Pinpoint the cell where the given text exists, returning its [X, Y] midpoint coordinate. 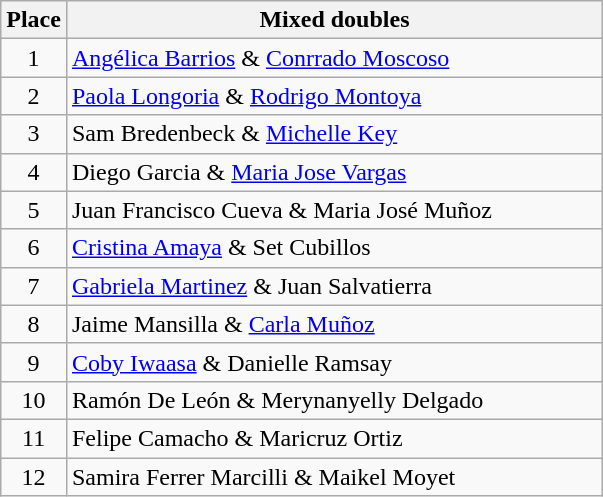
11 [34, 438]
Ramón De León & Merynanyelly Delgado [334, 400]
Place [34, 20]
2 [34, 96]
8 [34, 324]
1 [34, 58]
3 [34, 134]
Coby Iwaasa & Danielle Ramsay [334, 362]
Jaime Mansilla & Carla Muñoz [334, 324]
Gabriela Martinez & Juan Salvatierra [334, 286]
Mixed doubles [334, 20]
Cristina Amaya & Set Cubillos [334, 248]
7 [34, 286]
Diego Garcia & Maria Jose Vargas [334, 172]
10 [34, 400]
Paola Longoria & Rodrigo Montoya [334, 96]
Sam Bredenbeck & Michelle Key [334, 134]
Samira Ferrer Marcilli & Maikel Moyet [334, 477]
12 [34, 477]
5 [34, 210]
9 [34, 362]
6 [34, 248]
4 [34, 172]
Angélica Barrios & Conrrado Moscoso [334, 58]
Felipe Camacho & Maricruz Ortiz [334, 438]
Juan Francisco Cueva & Maria José Muñoz [334, 210]
